Provide the (X, Y) coordinate of the cell's center where the given text is located.  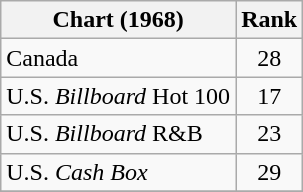
Canada (118, 58)
29 (270, 172)
23 (270, 134)
Chart (1968) (118, 20)
17 (270, 96)
U.S. Billboard Hot 100 (118, 96)
Rank (270, 20)
U.S. Cash Box (118, 172)
28 (270, 58)
U.S. Billboard R&B (118, 134)
